Return (X, Y) of the center of cell containing provided text 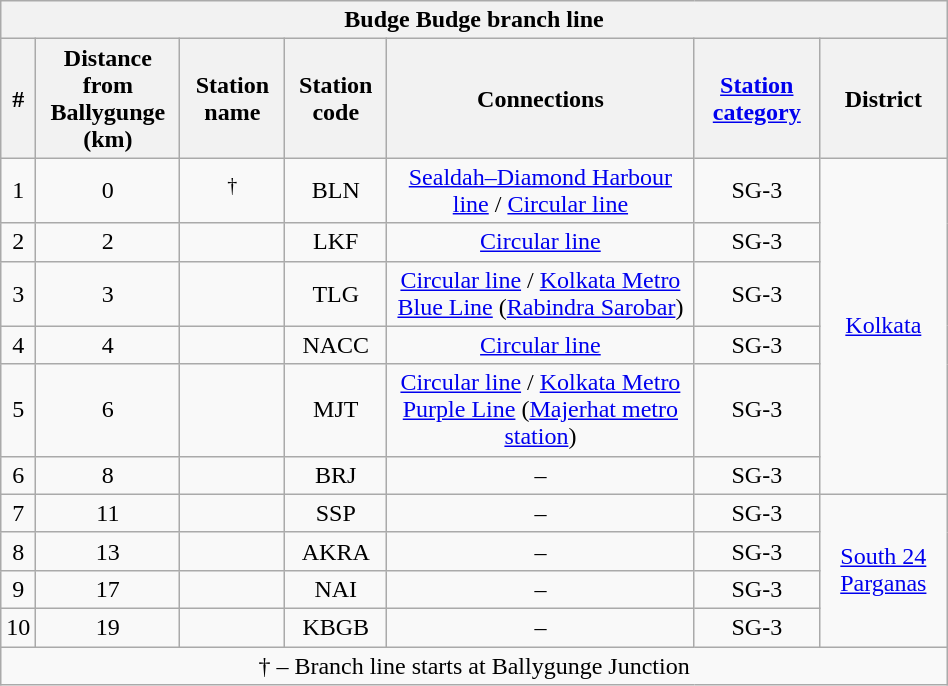
17 (108, 589)
South 24 Parganas (883, 570)
19 (108, 627)
AKRA (336, 551)
Circular line / Kolkata Metro Purple Line (Majerhat metro station) (540, 410)
NACC (336, 345)
1 (18, 190)
Sealdah–Diamond Harbour line / Circular line (540, 190)
Station code (336, 98)
Kolkata (883, 326)
Budge Budge branch line (474, 20)
TLG (336, 294)
9 (18, 589)
7 (18, 513)
District (883, 98)
SSP (336, 513)
† – Branch line starts at Ballygunge Junction (474, 665)
LKF (336, 242)
BRJ (336, 475)
Connections (540, 98)
Station category (756, 98)
Distance from Ballygunge (km) (108, 98)
BLN (336, 190)
5 (18, 410)
10 (18, 627)
KBGB (336, 627)
Circular line / Kolkata Metro Blue Line (Rabindra Sarobar) (540, 294)
Station name (232, 98)
† (232, 190)
MJT (336, 410)
13 (108, 551)
11 (108, 513)
NAI (336, 589)
0 (108, 190)
# (18, 98)
